Capture the cell that displays the provided text and extract its (x, y) central coordinate. 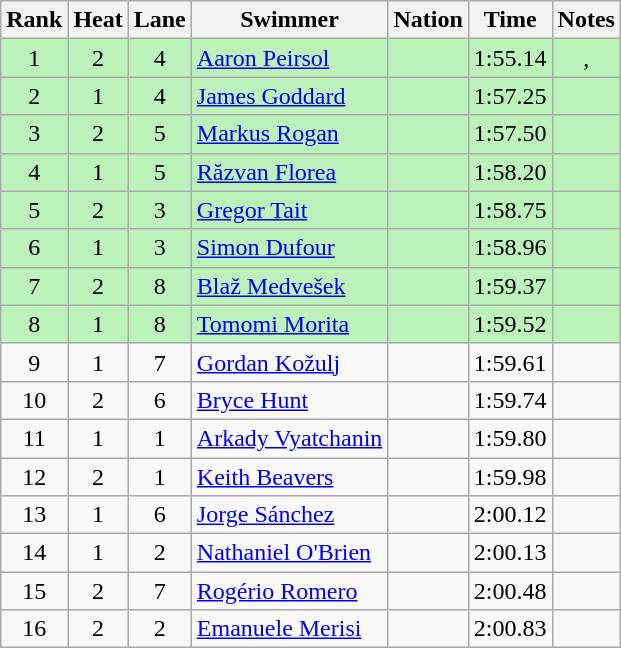
Gregor Tait (290, 210)
11 (34, 438)
Rogério Romero (290, 591)
Markus Rogan (290, 134)
1:59.52 (510, 324)
Tomomi Morita (290, 324)
1:57.25 (510, 96)
2:00.13 (510, 553)
15 (34, 591)
Bryce Hunt (290, 400)
Jorge Sánchez (290, 515)
2:00.48 (510, 591)
Răzvan Florea (290, 172)
Emanuele Merisi (290, 629)
Nathaniel O'Brien (290, 553)
Simon Dufour (290, 248)
10 (34, 400)
Heat (98, 20)
12 (34, 477)
1:55.14 (510, 58)
Time (510, 20)
1:59.80 (510, 438)
2:00.12 (510, 515)
, (586, 58)
1:59.37 (510, 286)
1:59.74 (510, 400)
16 (34, 629)
9 (34, 362)
Rank (34, 20)
Nation (428, 20)
Gordan Kožulj (290, 362)
13 (34, 515)
1:58.96 (510, 248)
1:59.61 (510, 362)
Keith Beavers (290, 477)
Aaron Peirsol (290, 58)
1:59.98 (510, 477)
14 (34, 553)
James Goddard (290, 96)
Notes (586, 20)
1:58.20 (510, 172)
1:57.50 (510, 134)
Swimmer (290, 20)
2:00.83 (510, 629)
Blaž Medvešek (290, 286)
Arkady Vyatchanin (290, 438)
Lane (160, 20)
1:58.75 (510, 210)
